For the text-containing cell, return its midpoint in (x, y) coordinate format. 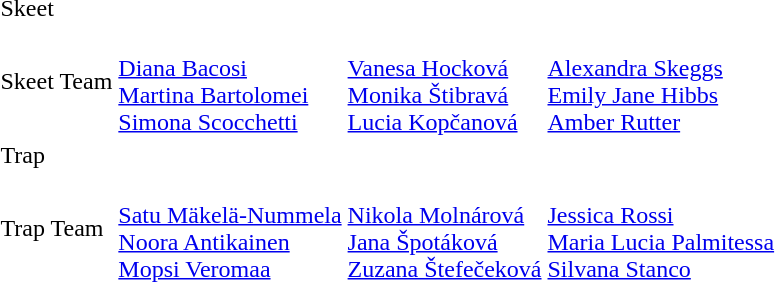
Vanesa HockováMonika ŠtibraváLucia Kopčanová (444, 82)
Diana BacosiMartina BartolomeiSimona Scocchetti (230, 82)
